Scan for the cell matching the given text and deliver its (x, y) coordinate at center. 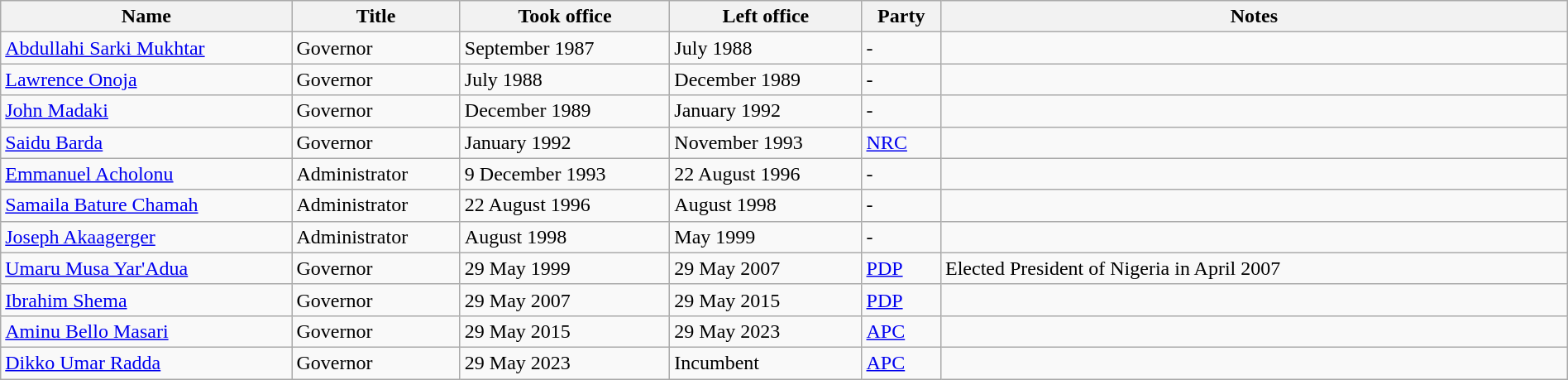
Ibrahim Shema (146, 300)
Abdullahi Sarki Mukhtar (146, 48)
May 1999 (766, 237)
John Madaki (146, 111)
Dikko Umar Radda (146, 363)
Left office (766, 17)
Umaru Musa Yar'Adua (146, 268)
Notes (1254, 17)
Took office (565, 17)
Incumbent (766, 363)
November 1993 (766, 142)
Saidu Barda (146, 142)
Name (146, 17)
Samaila Bature Chamah (146, 205)
September 1987 (565, 48)
Party (901, 17)
Title (375, 17)
Joseph Akaagerger (146, 237)
29 May 1999 (565, 268)
Lawrence Onoja (146, 79)
Elected President of Nigeria in April 2007 (1254, 268)
Emmanuel Acholonu (146, 174)
NRC (901, 142)
9 December 1993 (565, 174)
Aminu Bello Masari (146, 331)
